Search for the cell housing the specified text and yield its [x, y] center coordinate. 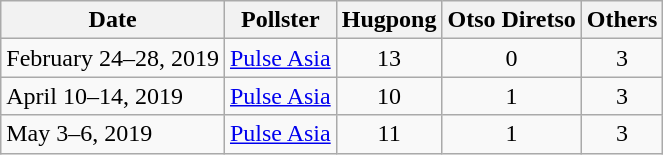
Pollster [280, 20]
Others [622, 20]
Hugpong [389, 20]
Otso Diretso [512, 20]
13 [389, 58]
11 [389, 134]
May 3–6, 2019 [113, 134]
April 10–14, 2019 [113, 96]
February 24–28, 2019 [113, 58]
0 [512, 58]
10 [389, 96]
Date [113, 20]
